Detect which cell encompasses the target text, then output its [x, y] center coordinate. 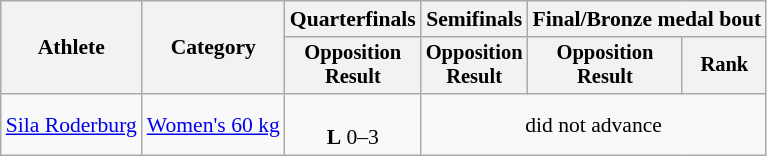
Semifinals [474, 19]
Quarterfinals [353, 19]
Sila Roderburg [72, 124]
Rank [724, 66]
did not advance [594, 124]
Category [214, 48]
L 0–3 [353, 124]
Athlete [72, 48]
Final/Bronze medal bout [646, 19]
Women's 60 kg [214, 124]
